Provide the [x, y] coordinate of the cell's center where the given text is located.  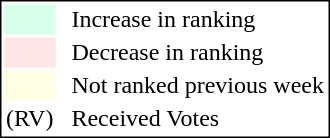
Increase in ranking [198, 19]
Received Votes [198, 119]
(RV) [29, 119]
Not ranked previous week [198, 85]
Decrease in ranking [198, 53]
